Detect which cell encompasses the target text, then output its (x, y) center coordinate. 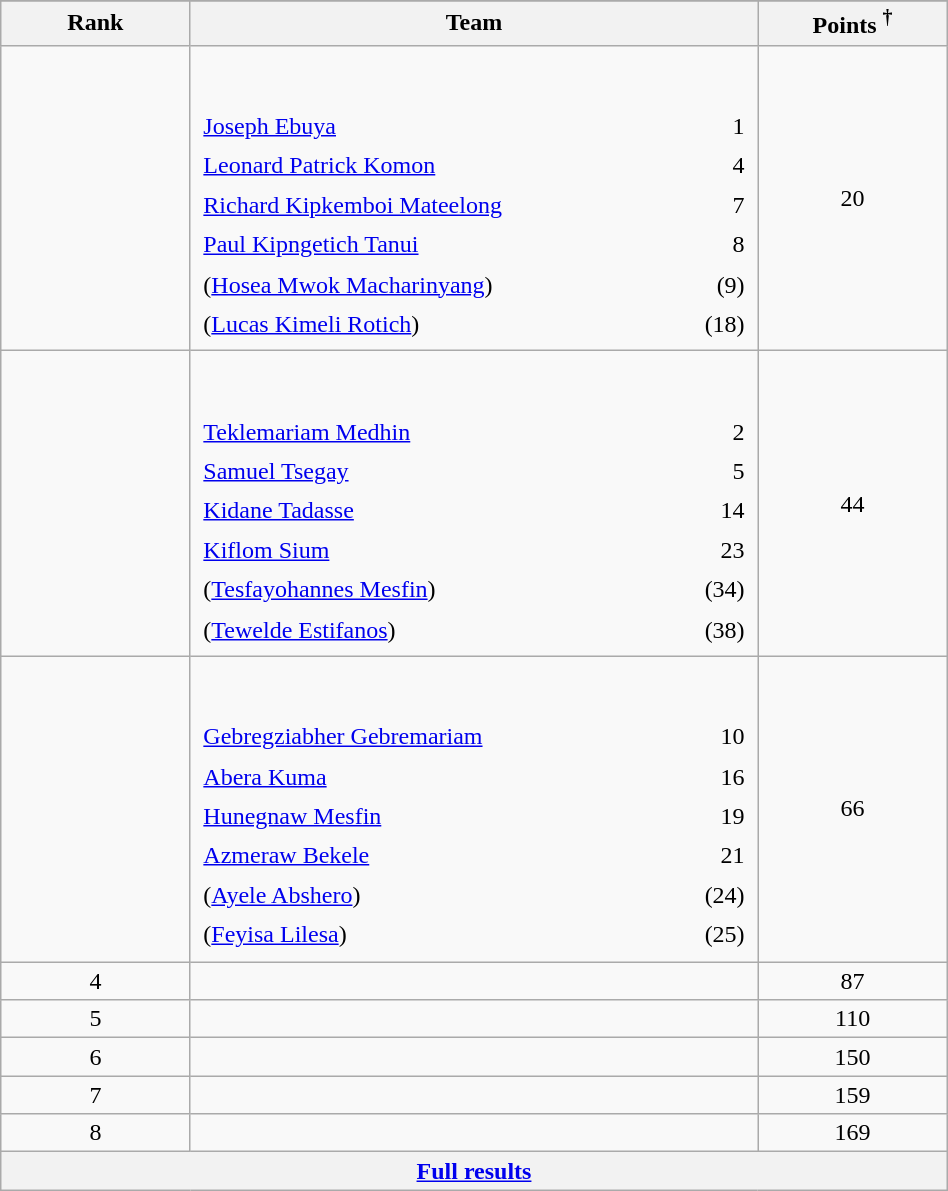
Gebregziabher Gebremariam 10 Abera Kuma 16 Hunegnaw Mesfin 19 Azmeraw Bekele 21 (Ayele Abshero) (24) (Feyisa Lilesa) (25) (474, 808)
150 (852, 1057)
Richard Kipkemboi Mateelong (435, 206)
Teklemariam Medhin (426, 432)
19 (709, 816)
(18) (712, 324)
Azmeraw Bekele (433, 856)
16 (709, 776)
6 (96, 1057)
Points † (852, 24)
87 (852, 981)
10 (709, 738)
2 (702, 432)
Joseph Ebuya 1 Leonard Patrick Komon 4 Richard Kipkemboi Mateelong 7 Paul Kipngetich Tanui 8 (Hosea Mwok Macharinyang) (9) (Lucas Kimeli Rotich) (18) (474, 198)
21 (709, 856)
20 (852, 198)
Rank (96, 24)
66 (852, 808)
14 (702, 510)
(24) (709, 896)
Teklemariam Medhin 2 Samuel Tsegay 5 Kidane Tadasse 14 Kiflom Sium 23 (Tesfayohannes Mesfin) (34) (Tewelde Estifanos) (38) (474, 504)
Team (474, 24)
Samuel Tsegay (426, 472)
Leonard Patrick Komon (435, 166)
(9) (712, 284)
Abera Kuma (433, 776)
Gebregziabher Gebremariam (433, 738)
(Lucas Kimeli Rotich) (435, 324)
(Feyisa Lilesa) (433, 936)
159 (852, 1095)
169 (852, 1133)
(Tewelde Estifanos) (426, 630)
(Ayele Abshero) (433, 896)
Full results (474, 1171)
Kiflom Sium (426, 550)
Joseph Ebuya (435, 126)
(Hosea Mwok Macharinyang) (435, 284)
44 (852, 504)
Hunegnaw Mesfin (433, 816)
(34) (702, 590)
(Tesfayohannes Mesfin) (426, 590)
1 (712, 126)
Paul Kipngetich Tanui (435, 246)
(38) (702, 630)
(25) (709, 936)
Kidane Tadasse (426, 510)
110 (852, 1019)
23 (702, 550)
